Find where the given text appears and provide that cell's center as [X, Y] coordinate. 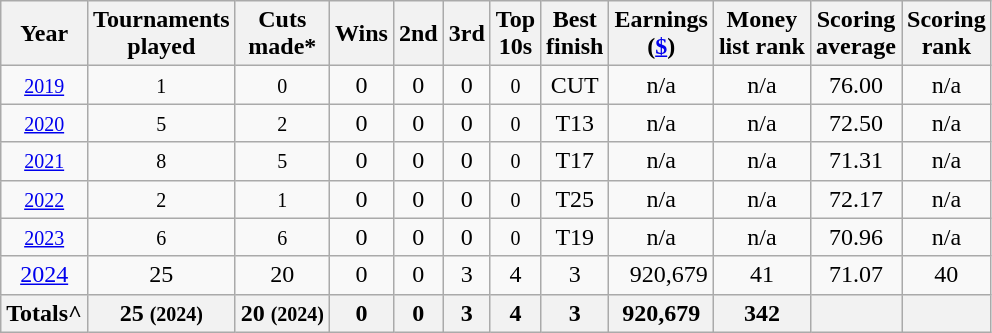
72.50 [856, 123]
71.31 [856, 161]
25 [162, 275]
20 [282, 275]
8 [162, 161]
2021 [44, 161]
T25 [575, 199]
Totals^ [44, 313]
72.17 [856, 199]
3rd [466, 34]
T17 [575, 161]
41 [762, 275]
Earnings($) [661, 34]
2nd [418, 34]
T13 [575, 123]
2022 [44, 199]
T19 [575, 237]
Top 10s [515, 34]
Wins [361, 34]
25 (2024) [162, 313]
20 (2024) [282, 313]
Tournaments played [162, 34]
342 [762, 313]
70.96 [856, 237]
CUT [575, 85]
Scoringrank [947, 34]
2019 [44, 85]
2024 [44, 275]
76.00 [856, 85]
Cuts made* [282, 34]
71.07 [856, 275]
Best finish [575, 34]
Scoring average [856, 34]
40 [947, 275]
Moneylist rank [762, 34]
2020 [44, 123]
2023 [44, 237]
Year [44, 34]
